For the text-containing cell, return its midpoint in (X, Y) coordinate format. 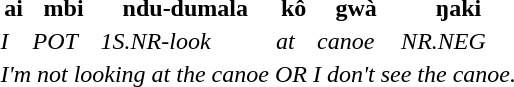
POT (64, 41)
at (294, 41)
canoe (356, 41)
1S.NR-look (185, 41)
